Find where the given text appears and provide that cell's center as [x, y] coordinate. 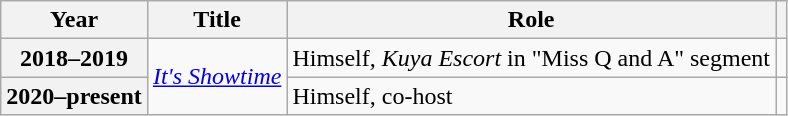
Title [217, 20]
Role [532, 20]
2018–2019 [74, 58]
Himself, Kuya Escort in "Miss Q and A" segment [532, 58]
2020–present [74, 96]
It's Showtime [217, 77]
Himself, co-host [532, 96]
Year [74, 20]
